Identify which cell holds the provided text, then report its (x, y) central coordinate. 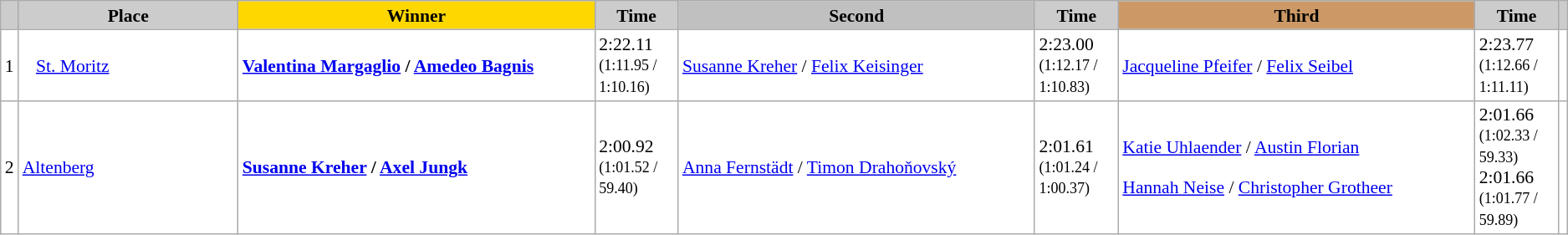
Anna Fernstädt / Timon Drahoňovský (856, 167)
2:01.61(1:01.24 / 1:00.37) (1076, 167)
Valentina Margaglio / Amedeo Bagnis (416, 65)
1 (10, 65)
Third (1296, 15)
2:00.92(1:01.52 / 59.40) (636, 167)
2:23.77(1:12.66 / 1:11.11) (1517, 65)
2:23.00(1:12.17 / 1:10.83) (1076, 65)
Susanne Kreher / Axel Jungk (416, 167)
Katie Uhlaender / Austin Florian Hannah Neise / Christopher Grotheer (1296, 167)
Altenberg (129, 167)
Jacqueline Pfeifer / Felix Seibel (1296, 65)
Place (129, 15)
St. Moritz (129, 65)
Winner (416, 15)
2 (10, 167)
Susanne Kreher / Felix Keisinger (856, 65)
2:22.11(1:11.95 / 1:10.16) (636, 65)
Second (856, 15)
2:01.66(1:02.33 / 59.33)2:01.66(1:01.77 / 59.89) (1517, 167)
